Search for the cell housing the specified text and yield its [X, Y] center coordinate. 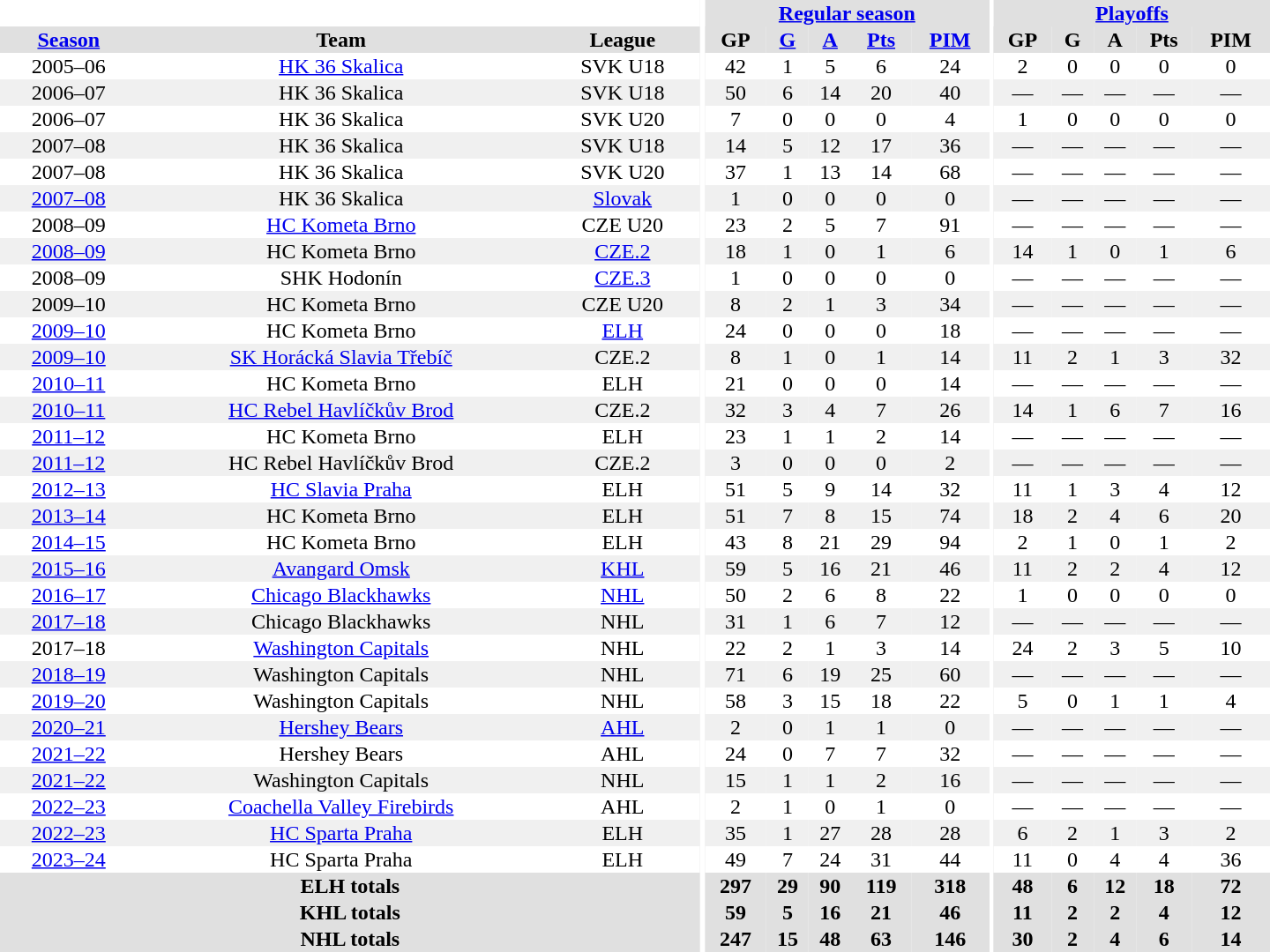
2012–13 [69, 489]
NHL totals [350, 939]
Team [341, 40]
58 [736, 701]
119 [880, 886]
2014–15 [69, 542]
SK Horácká Slavia Třebíč [341, 357]
42 [736, 66]
Slovak [623, 198]
9 [830, 489]
CZE.3 [623, 278]
25 [880, 674]
44 [951, 859]
Playoffs [1132, 13]
63 [880, 939]
72 [1231, 886]
KHL [623, 569]
Avangard Omsk [341, 569]
SHK Hodonín [341, 278]
35 [736, 833]
26 [951, 410]
2020–21 [69, 727]
League [623, 40]
Coachella Valley Firebirds [341, 807]
2018–19 [69, 674]
34 [951, 304]
247 [736, 939]
49 [736, 859]
27 [830, 833]
94 [951, 542]
318 [951, 886]
13 [830, 172]
90 [830, 886]
60 [951, 674]
91 [951, 225]
2019–20 [69, 701]
10 [1231, 648]
Season [69, 40]
74 [951, 516]
HC Slavia Praha [341, 489]
2023–24 [69, 859]
71 [736, 674]
19 [830, 674]
2015–16 [69, 569]
KHL totals [350, 912]
40 [951, 93]
43 [736, 542]
2013–14 [69, 516]
68 [951, 172]
297 [736, 886]
17 [880, 145]
146 [951, 939]
2005–06 [69, 66]
Regular season [847, 13]
30 [1023, 939]
37 [736, 172]
ELH totals [350, 886]
2016–17 [69, 595]
